Capture the cell that displays the provided text and extract its [X, Y] central coordinate. 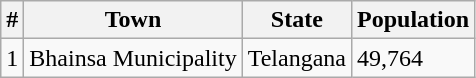
Telangana [296, 58]
Population [414, 20]
# [12, 20]
1 [12, 58]
49,764 [414, 58]
Town [133, 20]
State [296, 20]
Bhainsa Municipality [133, 58]
